Find where the given text appears and provide that cell's center as (x, y) coordinate. 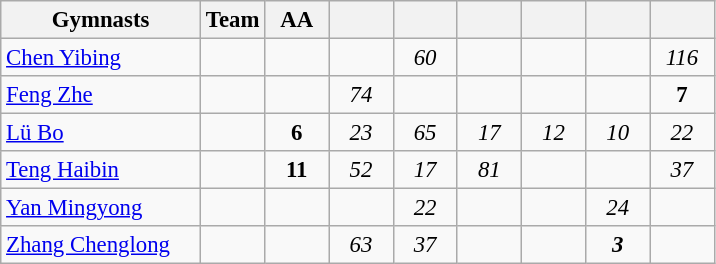
Chen Yibing (101, 58)
Zhang Chenglong (101, 245)
24 (618, 208)
12 (553, 133)
AA (297, 20)
Team (232, 20)
Gymnasts (101, 20)
Yan Mingyong (101, 208)
65 (425, 133)
63 (361, 245)
11 (297, 170)
6 (297, 133)
Teng Haibin (101, 170)
Feng Zhe (101, 95)
23 (361, 133)
116 (682, 58)
10 (618, 133)
60 (425, 58)
Lü Bo (101, 133)
3 (618, 245)
7 (682, 95)
74 (361, 95)
81 (489, 170)
52 (361, 170)
